For the text-containing cell, return its midpoint in [x, y] coordinate format. 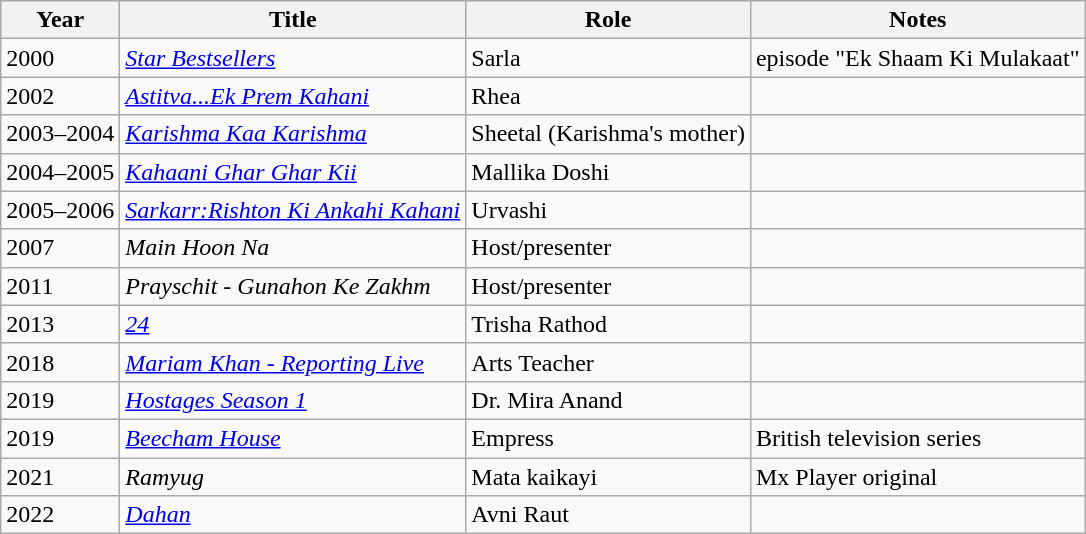
2005–2006 [60, 210]
Hostages Season 1 [293, 400]
2002 [60, 96]
Sheetal (Karishma's mother) [608, 134]
Prayschit - Gunahon Ke Zakhm [293, 286]
British television series [918, 438]
Role [608, 20]
24 [293, 324]
Main Hoon Na [293, 248]
Ramyug [293, 477]
Karishma Kaa Karishma [293, 134]
2022 [60, 515]
Mariam Khan - Reporting Live [293, 362]
episode "Ek Shaam Ki Mulakaat" [918, 58]
Trisha Rathod [608, 324]
2007 [60, 248]
Year [60, 20]
Beecham House [293, 438]
Mx Player original [918, 477]
Sarla [608, 58]
Dahan [293, 515]
Sarkarr:Rishton Ki Ankahi Kahani [293, 210]
2011 [60, 286]
Dr. Mira Anand [608, 400]
Empress [608, 438]
Rhea [608, 96]
Notes [918, 20]
2004–2005 [60, 172]
2013 [60, 324]
Star Bestsellers [293, 58]
Mata kaikayi [608, 477]
Avni Raut [608, 515]
Kahaani Ghar Ghar Kii [293, 172]
2000 [60, 58]
Astitva...Ek Prem Kahani [293, 96]
2021 [60, 477]
Title [293, 20]
Mallika Doshi [608, 172]
2018 [60, 362]
2003–2004 [60, 134]
Urvashi [608, 210]
Arts Teacher [608, 362]
